Extract the (X, Y) coordinate from the center of the cell holding the provided text.  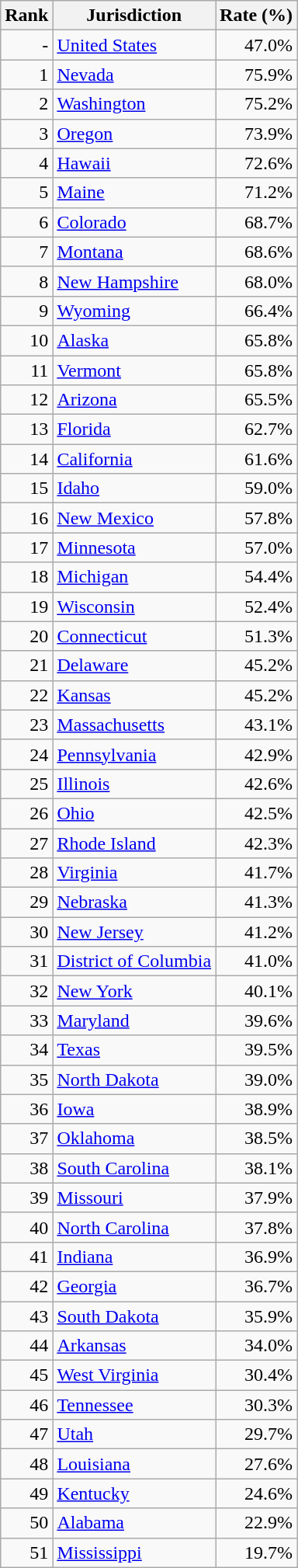
New Hampshire (134, 281)
48 (26, 1464)
72.6% (256, 163)
68.6% (256, 252)
57.0% (256, 548)
22.9% (256, 1523)
Alaska (134, 340)
Michigan (134, 577)
Ohio (134, 813)
43 (26, 1316)
30.4% (256, 1375)
Arizona (134, 400)
25 (26, 784)
19.7% (256, 1552)
12 (26, 400)
35.9% (256, 1316)
17 (26, 548)
Nebraska (134, 902)
39 (26, 1198)
South Dakota (134, 1316)
40.1% (256, 991)
36.7% (256, 1286)
5 (26, 193)
39.5% (256, 1050)
Wyoming (134, 311)
38.1% (256, 1168)
2 (26, 104)
Pennsylvania (134, 754)
Rank (26, 16)
30.3% (256, 1405)
New Jersey (134, 932)
39.0% (256, 1080)
59.0% (256, 488)
Maine (134, 193)
71.2% (256, 193)
30 (26, 932)
Minnesota (134, 548)
39.6% (256, 1020)
Connecticut (134, 636)
54.4% (256, 577)
29 (26, 902)
33 (26, 1020)
Massachusetts (134, 725)
1 (26, 75)
3 (26, 134)
36 (26, 1109)
Missouri (134, 1198)
Vermont (134, 370)
Delaware (134, 666)
7 (26, 252)
15 (26, 488)
46 (26, 1405)
28 (26, 873)
Wisconsin (134, 607)
26 (26, 813)
41.3% (256, 902)
New Mexico (134, 518)
Georgia (134, 1286)
49 (26, 1493)
23 (26, 725)
47.0% (256, 45)
41.2% (256, 932)
Oregon (134, 134)
51 (26, 1552)
42.5% (256, 813)
52.4% (256, 607)
37.9% (256, 1198)
Oklahoma (134, 1139)
South Carolina (134, 1168)
Illinois (134, 784)
44 (26, 1346)
Kentucky (134, 1493)
20 (26, 636)
11 (26, 370)
19 (26, 607)
New York (134, 991)
41 (26, 1257)
Jurisdiction (134, 16)
61.6% (256, 459)
Texas (134, 1050)
Colorado (134, 222)
North Dakota (134, 1080)
6 (26, 222)
16 (26, 518)
32 (26, 991)
40 (26, 1227)
75.2% (256, 104)
41.7% (256, 873)
24.6% (256, 1493)
District of Columbia (134, 961)
37 (26, 1139)
13 (26, 429)
Washington (134, 104)
Rhode Island (134, 843)
Rate (%) (256, 16)
45 (26, 1375)
Mississippi (134, 1552)
United States (134, 45)
57.8% (256, 518)
18 (26, 577)
42.3% (256, 843)
Louisiana (134, 1464)
Arkansas (134, 1346)
38 (26, 1168)
43.1% (256, 725)
68.0% (256, 281)
Indiana (134, 1257)
Maryland (134, 1020)
75.9% (256, 75)
31 (26, 961)
Nevada (134, 75)
West Virginia (134, 1375)
47 (26, 1434)
35 (26, 1080)
- (26, 45)
41.0% (256, 961)
65.5% (256, 400)
Kansas (134, 695)
50 (26, 1523)
68.7% (256, 222)
10 (26, 340)
8 (26, 281)
34.0% (256, 1346)
14 (26, 459)
California (134, 459)
Alabama (134, 1523)
24 (26, 754)
Tennessee (134, 1405)
Hawaii (134, 163)
29.7% (256, 1434)
Idaho (134, 488)
62.7% (256, 429)
21 (26, 666)
27.6% (256, 1464)
66.4% (256, 311)
51.3% (256, 636)
4 (26, 163)
Montana (134, 252)
38.9% (256, 1109)
North Carolina (134, 1227)
37.8% (256, 1227)
9 (26, 311)
Utah (134, 1434)
Iowa (134, 1109)
Florida (134, 429)
36.9% (256, 1257)
34 (26, 1050)
22 (26, 695)
27 (26, 843)
Virginia (134, 873)
42 (26, 1286)
38.5% (256, 1139)
73.9% (256, 134)
42.6% (256, 784)
42.9% (256, 754)
